Identify which cell holds the provided text, then report its (X, Y) central coordinate. 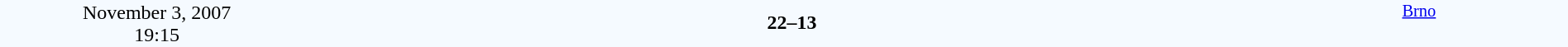
November 3, 200719:15 (157, 23)
22–13 (791, 22)
Brno (1419, 23)
